Find where the given text appears and provide that cell's center as [x, y] coordinate. 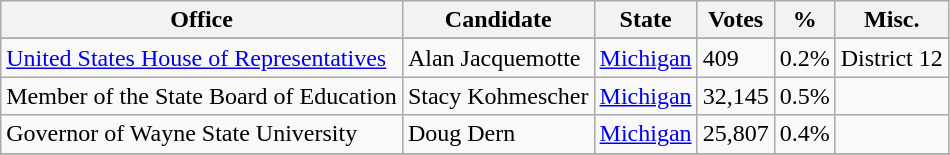
District 12 [892, 58]
0.2% [804, 58]
State [646, 20]
Member of the State Board of Education [202, 96]
Doug Dern [498, 134]
Alan Jacquemotte [498, 58]
Governor of Wayne State University [202, 134]
32,145 [736, 96]
409 [736, 58]
United States House of Representatives [202, 58]
Office [202, 20]
Votes [736, 20]
25,807 [736, 134]
% [804, 20]
Misc. [892, 20]
Candidate [498, 20]
Stacy Kohmescher [498, 96]
0.4% [804, 134]
0.5% [804, 96]
